Detect which cell encompasses the target text, then output its [X, Y] center coordinate. 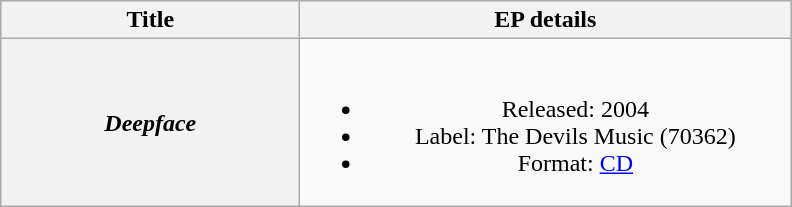
Deepface [150, 122]
EP details [546, 20]
Title [150, 20]
Released: 2004Label: The Devils Music (70362)Format: CD [546, 122]
